From the cell containing the given text, extract its center point as (X, Y) coordinate. 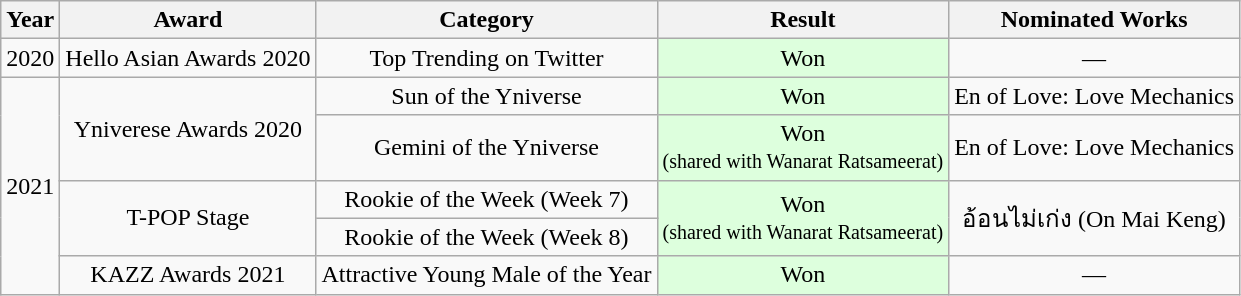
Gemini of the Yniverse (486, 148)
Top Trending on Twitter (486, 58)
KAZZ Awards 2021 (188, 275)
Year (30, 20)
Rookie of the Week (Week 8) (486, 237)
Hello Asian Awards 2020 (188, 58)
Nominated Works (1094, 20)
Award (188, 20)
Sun of the Yniverse (486, 96)
T-POP Stage (188, 218)
Rookie of the Week (Week 7) (486, 199)
Result (803, 20)
Yniverese Awards 2020 (188, 128)
Category (486, 20)
2021 (30, 186)
อ้อนไม่เก่ง (On Mai Keng) (1094, 218)
2020 (30, 58)
Attractive Young Male of the Year (486, 275)
